Locate the cell with the specified text and output its [X, Y] center coordinate. 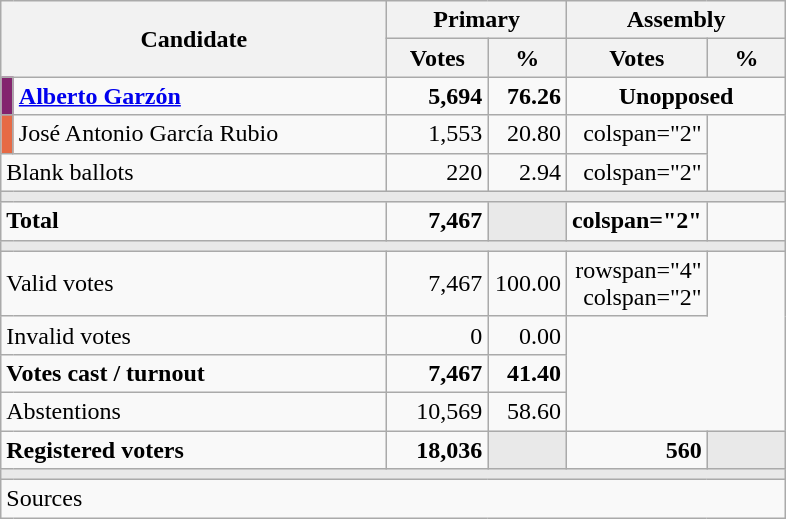
Registered voters [194, 449]
2.94 [528, 172]
Candidate [194, 39]
0 [438, 335]
Invalid votes [194, 335]
41.40 [528, 373]
José Antonio García Rubio [200, 134]
Primary [477, 20]
Unopposed [676, 96]
Assembly [676, 20]
Blank ballots [194, 172]
Sources [394, 499]
Alberto Garzón [200, 96]
560 [636, 449]
5,694 [438, 96]
220 [438, 172]
18,036 [438, 449]
76.26 [528, 96]
Abstentions [194, 411]
1,553 [438, 134]
0.00 [528, 335]
Valid votes [194, 284]
20.80 [528, 134]
Votes cast / turnout [194, 373]
10,569 [438, 411]
Total [194, 221]
rowspan="4" colspan="2" [636, 284]
58.60 [528, 411]
100.00 [528, 284]
